Capture the cell that displays the provided text and extract its [x, y] central coordinate. 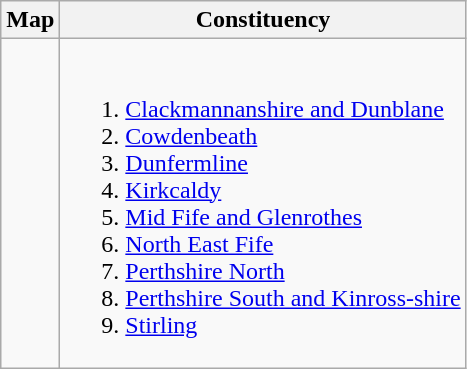
Constituency [263, 20]
Map [30, 20]
